Provide the (x, y) coordinate of the cell's center where the given text is located.  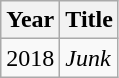
Junk (90, 58)
Title (90, 20)
2018 (30, 58)
Year (30, 20)
